Capture the cell that displays the provided text and extract its [x, y] central coordinate. 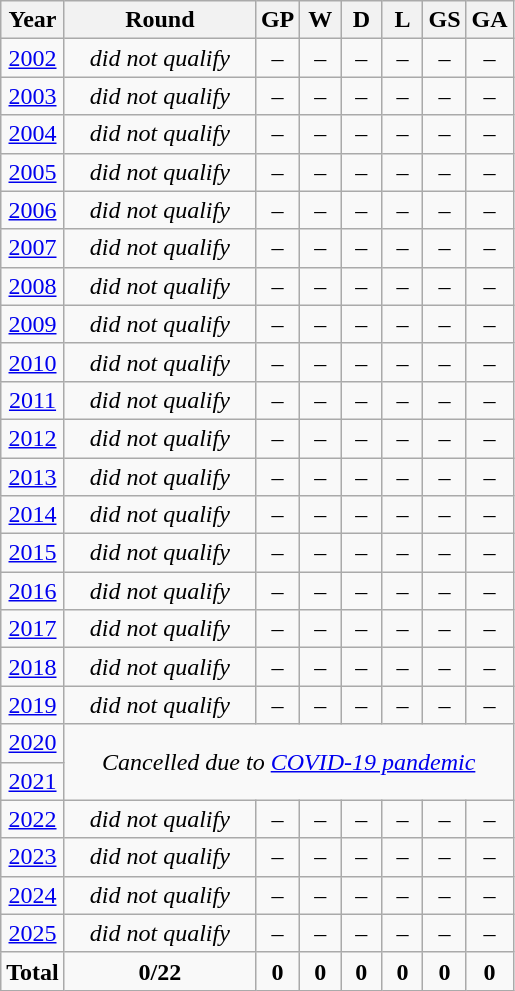
2024 [33, 895]
Year [33, 20]
2013 [33, 477]
2006 [33, 210]
2012 [33, 438]
Total [33, 971]
D [362, 20]
2020 [33, 743]
W [320, 20]
2022 [33, 819]
2011 [33, 400]
2017 [33, 629]
Cancelled due to COVID-19 pandemic [288, 762]
2008 [33, 286]
L [402, 20]
2025 [33, 933]
GS [444, 20]
2010 [33, 362]
2014 [33, 515]
2023 [33, 857]
2004 [33, 134]
2021 [33, 781]
0/22 [160, 971]
2016 [33, 591]
2003 [33, 96]
2009 [33, 324]
2005 [33, 172]
2018 [33, 667]
2002 [33, 58]
2019 [33, 705]
GP [277, 20]
Round [160, 20]
2015 [33, 553]
GA [490, 20]
2007 [33, 248]
